Return the [X, Y] coordinate for the center point of the cell that contains the specified text.  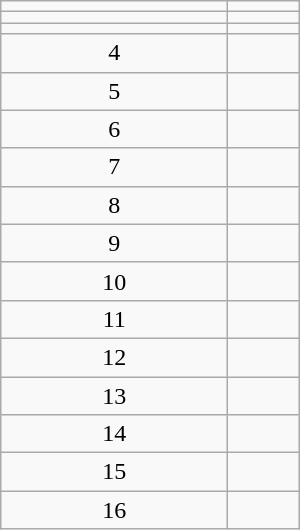
11 [114, 319]
10 [114, 281]
7 [114, 167]
13 [114, 395]
4 [114, 53]
12 [114, 357]
9 [114, 243]
15 [114, 472]
14 [114, 434]
5 [114, 91]
6 [114, 129]
8 [114, 205]
16 [114, 510]
